Identify which cell holds the provided text, then report its (X, Y) central coordinate. 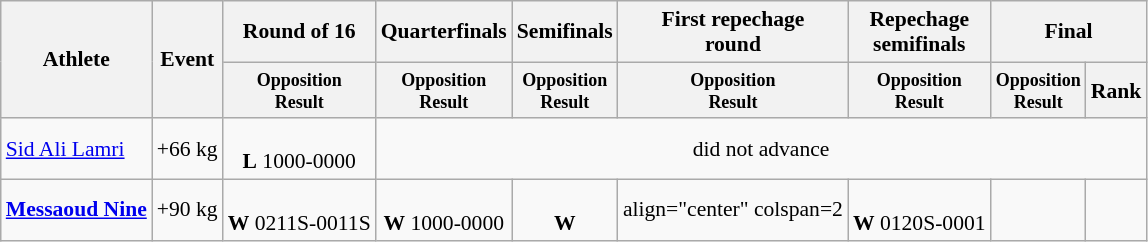
W 0211S-0011S (300, 210)
Repechage semifinals (920, 32)
+66 kg (188, 150)
Round of 16 (300, 32)
Event (188, 60)
W 1000-0000 (444, 210)
align="center" colspan=2 (733, 210)
W (565, 210)
Quarterfinals (444, 32)
did not advance (762, 150)
First repechage round (733, 32)
W 0120S-0001 (920, 210)
Sid Ali Lamri (76, 150)
Semifinals (565, 32)
Athlete (76, 60)
Rank (1116, 90)
+90 kg (188, 210)
Final (1069, 32)
Messaoud Nine (76, 210)
L 1000-0000 (300, 150)
